Capture the cell that displays the provided text and extract its (x, y) central coordinate. 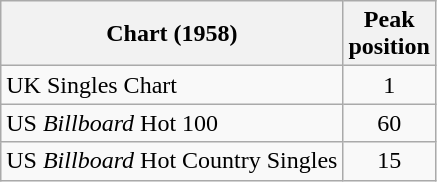
US Billboard Hot Country Singles (172, 161)
Chart (1958) (172, 34)
UK Singles Chart (172, 85)
15 (389, 161)
1 (389, 85)
US Billboard Hot 100 (172, 123)
60 (389, 123)
Peakposition (389, 34)
